Detect which cell encompasses the target text, then output its (X, Y) center coordinate. 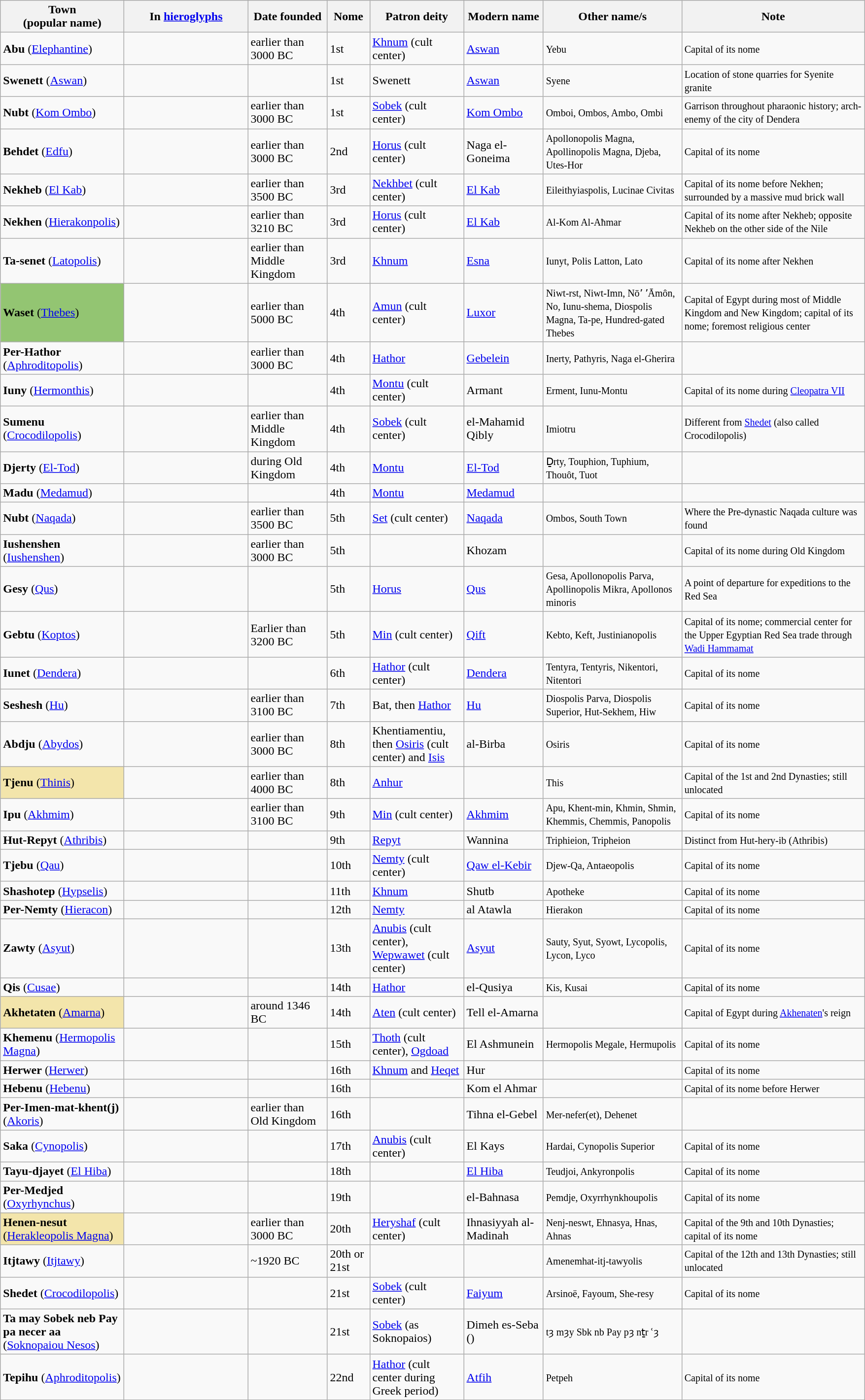
Behdet (Edfu) (62, 151)
Naga el-Goneima (504, 151)
during Old Kingdom (288, 467)
Nekhen (Hierakonpolis) (62, 222)
Abdju (Abydos) (62, 744)
Dendera (504, 673)
Erment, Iunu-Montu (612, 390)
Thoth (cult center), Ogdoad (417, 1044)
Tentyra, Tentyris, Nikentori, Nitentori (612, 673)
Note (773, 17)
Waset (Thebes) (62, 312)
Luxor (504, 312)
Ḏrty, Touphion, Tuphium, Thouôt, Tuot (612, 467)
al Atawla (504, 909)
Shutb (504, 891)
6th (348, 673)
Where the Pre-dynastic Naqada culture was found (773, 518)
Pemdje, Oxyrrhynkhoupolis (612, 1197)
earlier than 4000 BC (288, 782)
Eileithyiaspolis, Lucinae Civitas (612, 190)
Town(popular name) (62, 17)
Iunyt, Polis Latton, Lato (612, 261)
Hathor (cult center) (417, 673)
18th (348, 1171)
El Ashmunein (504, 1044)
Hathor (cult center during Greek period) (417, 1377)
20th (348, 1229)
Swenett (417, 81)
Osiris (612, 744)
Per-Hathor (Aphroditopolis) (62, 358)
El Kays (504, 1146)
Nekheb (El Kab) (62, 190)
Shedet (Crocodilopolis) (62, 1293)
Hebenu (Hebenu) (62, 1089)
Capital of its nome before Herwer (773, 1089)
El-Tod (504, 467)
Iunet (Dendera) (62, 673)
Al-Kom Al-Aħmar (612, 222)
Henen-nesut (Herakleopolis Magna) (62, 1229)
Diospolis Parva, Diospolis Superior, Hut-Sekhem, Hiw (612, 705)
Qis (Cusae) (62, 987)
Tihna el-Gebel (504, 1114)
Capital of Egypt during most of Middle Kingdom and New Kingdom; capital of its nome; foremost religious center (773, 312)
19th (348, 1197)
Akhetaten (Amarna) (62, 1013)
Sumenu (Crocodilopolis) (62, 429)
Tell el-Amarna (504, 1013)
Garrison throughout pharaonic history; arch-enemy of the city of Dendera (773, 112)
Atfih (504, 1377)
Set (cult center) (417, 518)
Other name/s (612, 17)
Horus (417, 589)
Arsinoë, Fayoum, She-resy (612, 1293)
El Hiba (504, 1171)
Niwt-rst, Niwt-Imn, Nōʼ ʼĀmôn, No, Iunu-shema, Diospolis Magna, Ta-pe, Hundred-gated Thebes (612, 312)
Inerty, Pathyris, Naga el-Gherira (612, 358)
Anubis (cult center), Wepwawet (cult center) (417, 948)
10th (348, 865)
Apu, Khent-min, Khmin, Shmin, Khemmis, Chemmis, Panopolis (612, 815)
Gesy (Qus) (62, 589)
Anubis (cult center) (417, 1146)
Nekhbet (cult center) (417, 190)
Esna (504, 261)
Kom Ombo (504, 112)
Heryshaf (cult center) (417, 1229)
Location of stone quarries for Syenite granite (773, 81)
Mer-nefer(et), Dehenet (612, 1114)
12th (348, 909)
Date founded (288, 17)
Per-Imen-mat-khent(j) (Akoris) (62, 1114)
Naqada (504, 518)
Anhur (417, 782)
Kebto, Keft, Justinianopolis (612, 634)
Djew-Qa, Antaeopolis (612, 865)
Hur (504, 1070)
Gesa, Apollonopolis Parva, Apollinopolis Mikra, Apollonos minoris (612, 589)
Medamud (504, 493)
Amun (cult center) (417, 312)
Tepihu (Aphroditopolis) (62, 1377)
Hu (504, 705)
15th (348, 1044)
Wannina (504, 840)
Per-Nemty (Hieracon) (62, 909)
Khnum (cult center) (417, 48)
Kom el Ahmar (504, 1089)
Khnum and Heqet (417, 1070)
Teudjoi, Ankyronpolis (612, 1171)
Capital of its nome during Cleopatra VII (773, 390)
Nubt (Kom Ombo) (62, 112)
Capital of its nome during Old Kingdom (773, 551)
This (612, 782)
Ta may Sobek neb Pay pa necer aa (Soknopaiou Nesos) (62, 1332)
Patron deity (417, 17)
el-Bahnasa (504, 1197)
Herwer (Herwer) (62, 1070)
Different from Shedet (also called Crocodilopolis) (773, 429)
Qift (504, 634)
Hermopolis Megale, Hermupolis (612, 1044)
Abu (Elephantine) (62, 48)
Modern name (504, 17)
around 1346 BC (288, 1013)
tȝ mȝy Sbk nb Pay pȝ nṯr ʿȝ (612, 1332)
Earlier than 3200 BC (288, 634)
Apotheke (612, 891)
Capital of its nome; commercial center for the Upper Egyptian Red Sea trade through Wadi Hammamat (773, 634)
Capital of Egypt during Akhenaten's reign (773, 1013)
earlier than 3210 BC (288, 222)
al-Birba (504, 744)
Akhmim (504, 815)
Repyt (417, 840)
17th (348, 1146)
2nd (348, 151)
Apollonopolis Magna, Apollinopolis Magna, Djeba, Utes-Hor (612, 151)
Armant (504, 390)
Shashotep (Hypselis) (62, 891)
Capital of its nome after Nekhen (773, 261)
Ipu (Akhmim) (62, 815)
Amenemhat-itj-tawyolis (612, 1261)
Montu (cult center) (417, 390)
Qus (504, 589)
Triphieion, Tripheion (612, 840)
el-Qusiya (504, 987)
Kis, Kusai (612, 987)
Imiotru (612, 429)
Ombos, South Town (612, 518)
Yebu (612, 48)
Khentiamentiu, then Osiris (cult center) and Isis (417, 744)
Nemty (417, 909)
Djerty (El-Tod) (62, 467)
Capital of its nome after Nekheb; opposite Nekheb on the other side of the Nile (773, 222)
Nemty (cult center) (417, 865)
Petpeh (612, 1377)
Itjtawy (Itjtawy) (62, 1261)
Iushenshen (Iushenshen) (62, 551)
earlier than Old Kingdom (288, 1114)
13th (348, 948)
Sauty, Syut, Syowt, Lycopolis, Lycon, Lyco (612, 948)
Khemenu (Hermopolis Magna) (62, 1044)
~1920 BC (288, 1261)
Nome (348, 17)
Syene (612, 81)
11th (348, 891)
Bat, then Hathor (417, 705)
earlier than 5000 BC (288, 312)
Qaw el-Kebir (504, 865)
Khozam (504, 551)
A point of departure for expeditions to the Red Sea (773, 589)
20th or 21st (348, 1261)
Aten (cult center) (417, 1013)
Seshesh (Hu) (62, 705)
Ta-senet (Latopolis) (62, 261)
Iuny (Hermonthis) (62, 390)
22nd (348, 1377)
Hierakon (612, 909)
Tjebu (Qau) (62, 865)
el-Mahamid Qibly (504, 429)
Saka (Cynopolis) (62, 1146)
7th (348, 705)
In hieroglyphs (186, 17)
Gebelein (504, 358)
Faiyum (504, 1293)
Tayu-djayet (El Hiba) (62, 1171)
Nenj-neswt, Ehnasya, Hnas, Ahnas (612, 1229)
Asyut (504, 948)
Tjenu (Thinis) (62, 782)
Sobek (as Soknopaios) (417, 1332)
Dimeh es-Seba () (504, 1332)
Capital of the 1st and 2nd Dynasties; still unlocated (773, 782)
Distinct from Hut-hery-ib (Athribis) (773, 840)
Omboi, Ombos, Ambo, Ombi (612, 112)
Per-Medjed (Oxyrhynchus) (62, 1197)
Hardai, Cynopolis Superior (612, 1146)
Zawty (Asyut) (62, 948)
Capital of its nome before Nekhen; surrounded by a massive mud brick wall (773, 190)
Nubt (Naqada) (62, 518)
Madu (Medamud) (62, 493)
Ihnasiyyah al-Madinah (504, 1229)
Gebtu (Koptos) (62, 634)
Swenett (Aswan) (62, 81)
Capital of the 12th and 13th Dynasties; still unlocated (773, 1261)
Capital of the 9th and 10th Dynasties; capital of its nome (773, 1229)
Hut-Repyt (Athribis) (62, 840)
